Provide the [x, y] coordinate of the cell's center where the given text is located.  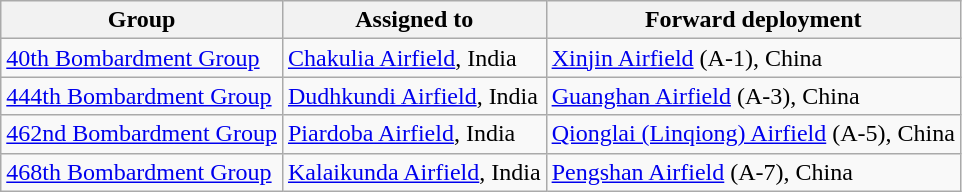
Pengshan Airfield (A-7), China [753, 172]
Qionglai (Linqiong) Airfield (A-5), China [753, 134]
Xinjin Airfield (A-1), China [753, 58]
Assigned to [414, 20]
40th Bombardment Group [142, 58]
Dudhkundi Airfield, India [414, 96]
462nd Bombardment Group [142, 134]
Group [142, 20]
Kalaikunda Airfield, India [414, 172]
Guanghan Airfield (A-3), China [753, 96]
Forward deployment [753, 20]
468th Bombardment Group [142, 172]
Chakulia Airfield, India [414, 58]
Piardoba Airfield, India [414, 134]
444th Bombardment Group [142, 96]
